Extract the (X, Y) coordinate from the center of the cell holding the provided text.  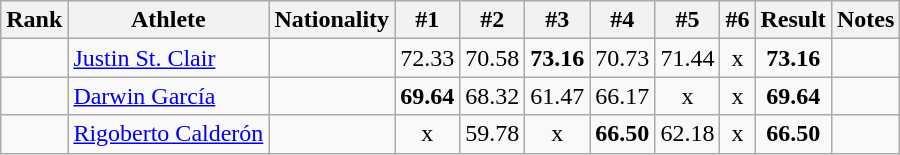
Notes (865, 20)
Justin St. Clair (168, 58)
#1 (428, 20)
Athlete (168, 20)
68.32 (492, 96)
70.58 (492, 58)
Rank (34, 20)
62.18 (688, 134)
#6 (738, 20)
Darwin García (168, 96)
Nationality (332, 20)
61.47 (558, 96)
70.73 (622, 58)
71.44 (688, 58)
#4 (622, 20)
Rigoberto Calderón (168, 134)
#3 (558, 20)
#5 (688, 20)
72.33 (428, 58)
59.78 (492, 134)
#2 (492, 20)
Result (793, 20)
66.17 (622, 96)
